Detect which cell encompasses the target text, then output its (X, Y) center coordinate. 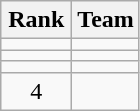
Rank (36, 20)
Team (106, 20)
4 (36, 91)
